Pinpoint the cell where the given text exists, returning its (x, y) midpoint coordinate. 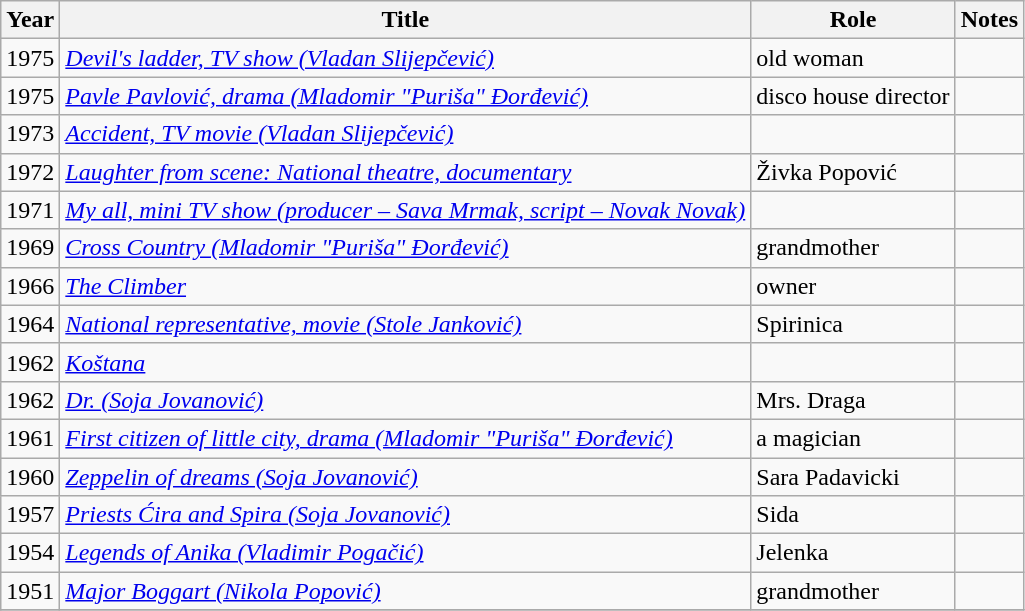
Role (853, 20)
Koštana (406, 362)
1971 (30, 210)
Pavle Pavlović, drama (Mladomir "Puriša" Đorđević) (406, 96)
1960 (30, 477)
old woman (853, 58)
1973 (30, 134)
Sara Padavicki (853, 477)
The Climber (406, 286)
1957 (30, 515)
Accident, TV movie (Vladan Slijepčević) (406, 134)
Spirinica (853, 324)
1969 (30, 248)
Jelenka (853, 553)
1961 (30, 438)
Sida (853, 515)
National representative, movie (Stole Janković) (406, 324)
1951 (30, 591)
My all, mini TV show (producer – Sava Mrmak, script – Novak Novak) (406, 210)
1966 (30, 286)
Živka Popović (853, 172)
Dr. (Soja Jovanović) (406, 400)
Notes (989, 20)
First citizen of little city, drama (Mladomir "Puriša" Đorđević) (406, 438)
Year (30, 20)
Mrs. Draga (853, 400)
Priests Ćira and Spira (Soja Jovanović) (406, 515)
Title (406, 20)
Cross Country (Mladomir "Puriša" Đorđević) (406, 248)
disco house director (853, 96)
1954 (30, 553)
Major Boggart (Nikola Popović) (406, 591)
Laughter from scene: National theatre, documentary (406, 172)
Devil's ladder, TV show (Vladan Slijepčević) (406, 58)
Zeppelin of dreams (Soja Jovanović) (406, 477)
Legends of Anika (Vladimir Pogačić) (406, 553)
a magician (853, 438)
owner (853, 286)
1972 (30, 172)
1964 (30, 324)
